For the text-containing cell, return its midpoint in [X, Y] coordinate format. 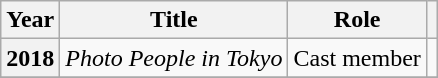
Year [30, 20]
Photo People in Tokyo [174, 58]
2018 [30, 58]
Role [357, 20]
Cast member [357, 58]
Title [174, 20]
